Return the (X, Y) coordinate for the center point of the cell that contains the specified text.  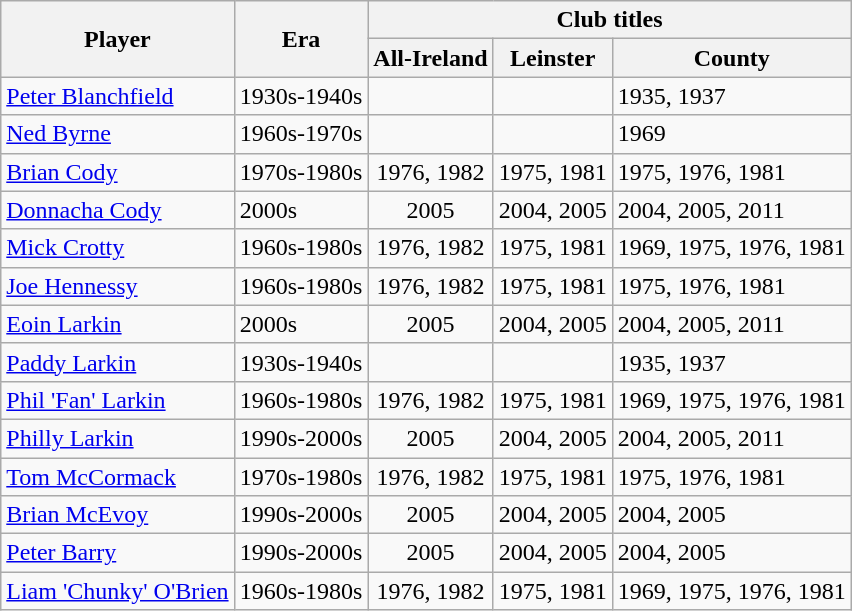
Donnacha Cody (118, 210)
Club titles (610, 20)
All-Ireland (430, 58)
Paddy Larkin (118, 362)
1960s-1970s (301, 134)
Liam 'Chunky' O'Brien (118, 591)
Brian Cody (118, 172)
1969 (732, 134)
Leinster (552, 58)
Player (118, 39)
Joe Hennessy (118, 286)
Peter Barry (118, 553)
Phil 'Fan' Larkin (118, 400)
County (732, 58)
Eoin Larkin (118, 324)
Tom McCormack (118, 477)
Peter Blanchfield (118, 96)
Ned Byrne (118, 134)
Mick Crotty (118, 248)
Brian McEvoy (118, 515)
Era (301, 39)
Philly Larkin (118, 438)
